Scan for the cell matching the given text and deliver its [x, y] coordinate at center. 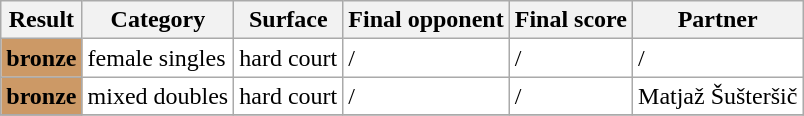
female singles [158, 58]
Result [42, 20]
Final score [570, 20]
mixed doubles [158, 96]
Surface [288, 20]
Category [158, 20]
Partner [718, 20]
Final opponent [426, 20]
Matjaž Šušteršič [718, 96]
